Extract the (X, Y) coordinate from the center of the cell holding the provided text.  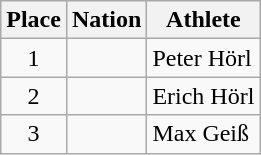
Place (34, 20)
Athlete (204, 20)
2 (34, 96)
Nation (106, 20)
Max Geiß (204, 134)
1 (34, 58)
3 (34, 134)
Erich Hörl (204, 96)
Peter Hörl (204, 58)
